Detect which cell encompasses the target text, then output its (X, Y) center coordinate. 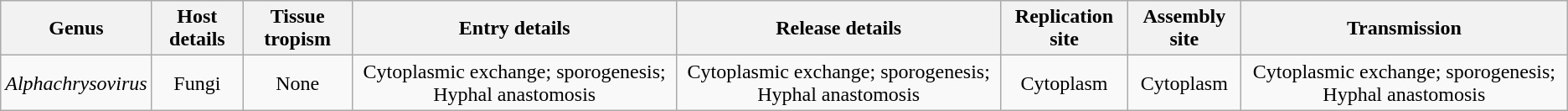
Alphachrysovirus (76, 82)
None (298, 82)
Genus (76, 29)
Release details (839, 29)
Host details (197, 29)
Fungi (197, 82)
Assembly site (1184, 29)
Tissue tropism (298, 29)
Entry details (514, 29)
Transmission (1404, 29)
Replication site (1065, 29)
